Output the [x, y] coordinate of the center of the cell containing the given text.  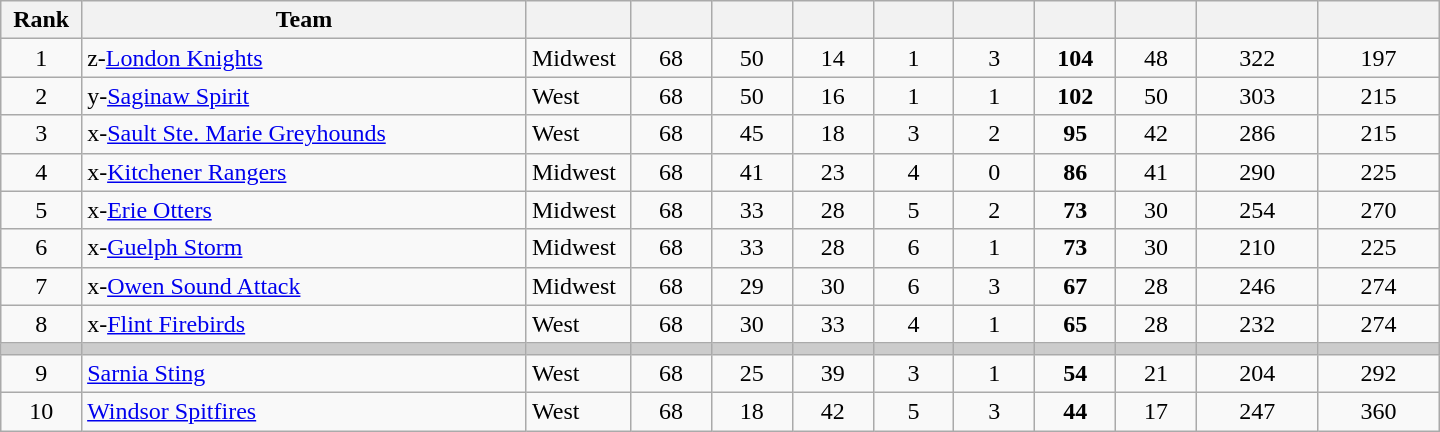
29 [752, 286]
360 [1378, 411]
204 [1258, 373]
x-Sault Ste. Marie Greyhounds [304, 134]
303 [1258, 96]
104 [1076, 58]
10 [42, 411]
270 [1378, 210]
232 [1258, 324]
286 [1258, 134]
292 [1378, 373]
254 [1258, 210]
0 [994, 172]
54 [1076, 373]
Rank [42, 20]
x-Flint Firebirds [304, 324]
86 [1076, 172]
8 [42, 324]
Team [304, 20]
65 [1076, 324]
67 [1076, 286]
102 [1076, 96]
17 [1156, 411]
21 [1156, 373]
246 [1258, 286]
x-Guelph Storm [304, 248]
44 [1076, 411]
7 [42, 286]
48 [1156, 58]
z-London Knights [304, 58]
x-Kitchener Rangers [304, 172]
y-Saginaw Spirit [304, 96]
9 [42, 373]
247 [1258, 411]
322 [1258, 58]
x-Owen Sound Attack [304, 286]
45 [752, 134]
Windsor Spitfires [304, 411]
197 [1378, 58]
290 [1258, 172]
16 [832, 96]
23 [832, 172]
14 [832, 58]
Sarnia Sting [304, 373]
39 [832, 373]
x-Erie Otters [304, 210]
25 [752, 373]
210 [1258, 248]
95 [1076, 134]
